Search for the cell housing the specified text and yield its [x, y] center coordinate. 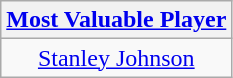
Stanley Johnson [116, 58]
Most Valuable Player [116, 20]
